Provide the [X, Y] coordinate of the cell's center where the given text is located.  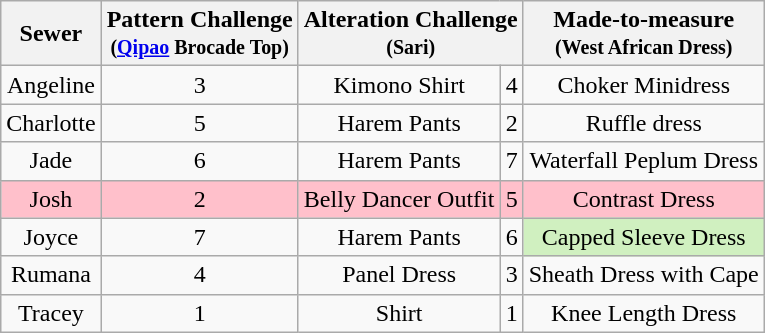
Knee Length Dress [644, 313]
Shirt [399, 313]
Waterfall Peplum Dress [644, 161]
Belly Dancer Outfit [399, 199]
Capped Sleeve Dress [644, 237]
Panel Dress [399, 275]
Angeline [51, 85]
Alteration Challenge(Sari) [410, 34]
Rumana [51, 275]
Jade [51, 161]
Joyce [51, 237]
Made-to-measure(West African Dress) [644, 34]
Pattern Challenge(Qipao Brocade Top) [200, 34]
Charlotte [51, 123]
Sewer [51, 34]
Josh [51, 199]
Ruffle dress [644, 123]
Sheath Dress with Cape [644, 275]
Tracey [51, 313]
Choker Minidress [644, 85]
Kimono Shirt [399, 85]
Contrast Dress [644, 199]
